Locate the cell with the specified text and output its [x, y] center coordinate. 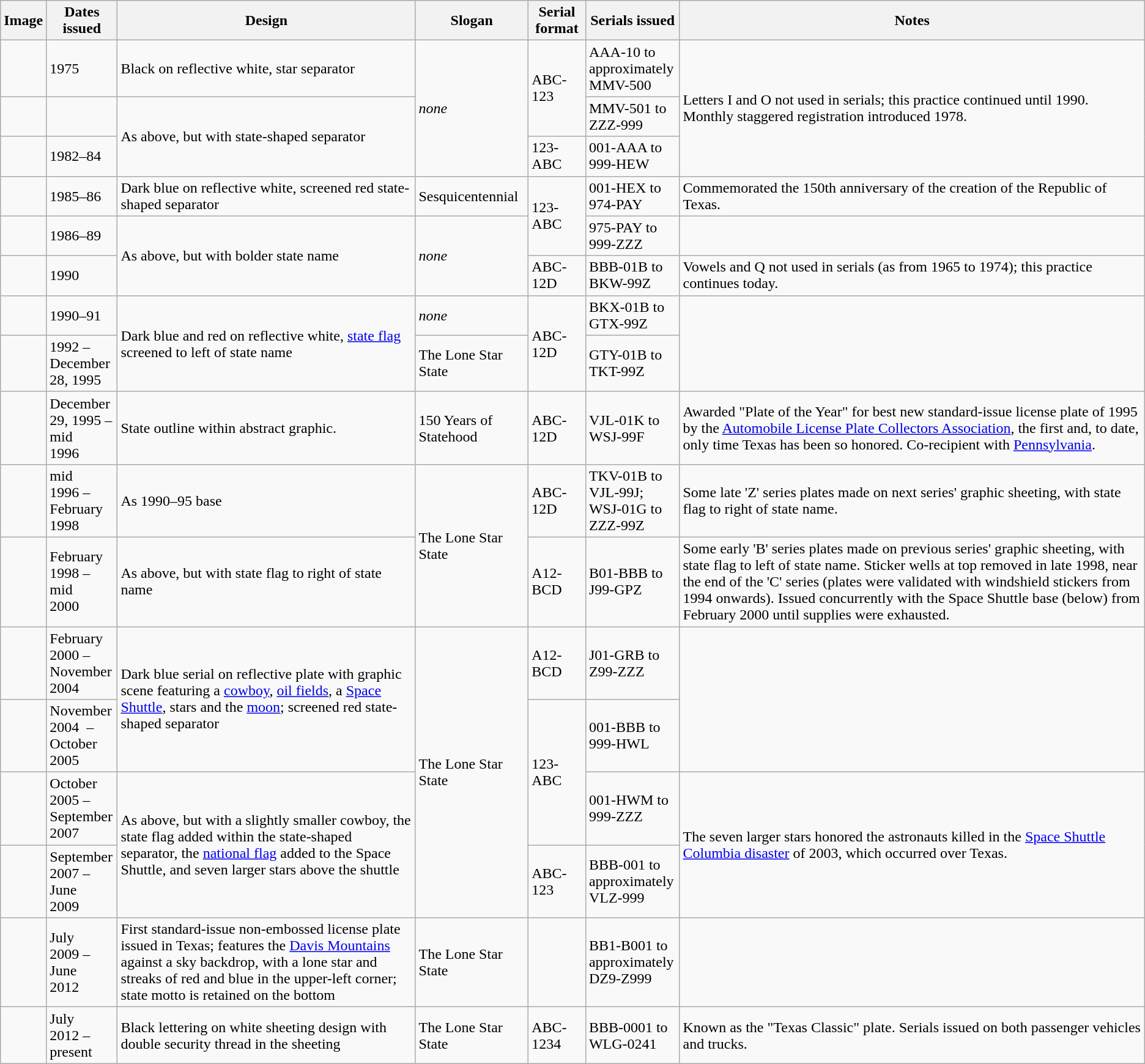
October 2005 – September 2007 [82, 808]
Letters I and O not used in serials; this practice continued until 1990. Monthly staggered registration introduced 1978. [912, 108]
July2012 – present [82, 1035]
As above, but with state flag to right of state name [267, 582]
J01-GRB to Z99-ZZZ [632, 663]
975-PAY to 999-ZZZ [632, 236]
Known as the "Texas Classic" plate. Serials issued on both passenger vehicles and trucks. [912, 1035]
BBB-001 to approximately VLZ-999 [632, 882]
State outline within abstract graphic. [267, 428]
Dark blue and red on reflective white, state flag screened to left of state name [267, 344]
Dates issued [82, 21]
B01-BBB to J99-GPZ [632, 582]
ABC-1234 [557, 1035]
February 2000 – November 2004 [82, 663]
AAA-10 to approximately MMV-500 [632, 68]
VJL-01K to WSJ-99F [632, 428]
001-HEX to 974-PAY [632, 196]
The seven larger stars honored the astronauts killed in the Space Shuttle Columbia disaster of 2003, which occurred over Texas. [912, 845]
Some late 'Z' series plates made on next series' graphic sheeting, with state flag to right of state name. [912, 500]
1986–89 [82, 236]
1985–86 [82, 196]
As 1990–95 base [267, 500]
BB1-B001 to approximately DZ9-Z999 [632, 962]
Notes [912, 21]
Dark blue on reflective white, screened red state-shaped separator [267, 196]
1990–91 [82, 316]
150 Years of Statehood [472, 428]
1990 [82, 275]
Sesquicentennial [472, 196]
001-BBB to 999-HWL [632, 736]
Black lettering on white sheeting design with double security thread in the sheeting [267, 1035]
As above, but with bolder state name [267, 256]
Vowels and Q not used in serials (as from 1965 to 1974); this practice continues today. [912, 275]
TKV-01B to VJL-99J;WSJ-01G to ZZZ-99Z [632, 500]
September 2007 –June2009 [82, 882]
December 29, 1995 – mid1996 [82, 428]
July2009 – June2012 [82, 962]
Serial format [557, 21]
1992 – December 28, 1995 [82, 363]
1982–84 [82, 157]
Black on reflective white, star separator [267, 68]
MMV-501 to ZZZ-999 [632, 116]
mid1996 – February 1998 [82, 500]
BKX-01B to GTX-99Z [632, 316]
BBB-01B to BKW-99Z [632, 275]
001-HWM to 999-ZZZ [632, 808]
Slogan [472, 21]
Image [23, 21]
001-AAA to 999-HEW [632, 157]
February 1998 –mid2000 [82, 582]
Design [267, 21]
GTY-01B to TKT-99Z [632, 363]
1975 [82, 68]
As above, but with state-shaped separator [267, 136]
Commemorated the 150th anniversary of the creation of the Republic of Texas. [912, 196]
BBB-0001 to WLG-0241 [632, 1035]
November 2004 – October 2005 [82, 736]
Serials issued [632, 21]
